Locate the cell with the specified text and output its (X, Y) center coordinate. 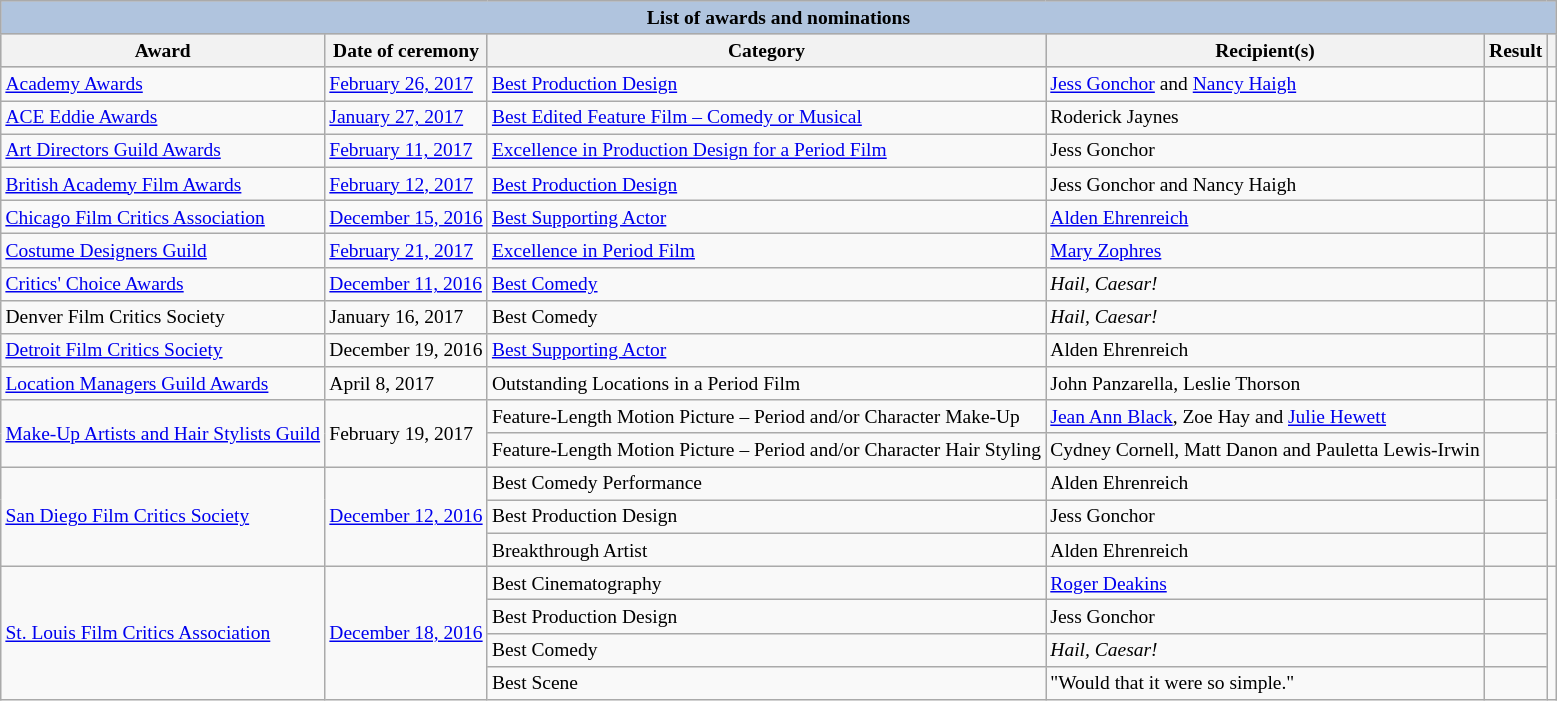
February 21, 2017 (406, 250)
Best Comedy Performance (766, 484)
January 27, 2017 (406, 118)
Date of ceremony (406, 50)
Chicago Film Critics Association (163, 216)
Make-Up Artists and Hair Stylists Guild (163, 434)
December 19, 2016 (406, 350)
St. Louis Film Critics Association (163, 634)
Excellence in Period Film (766, 250)
British Academy Film Awards (163, 184)
February 19, 2017 (406, 434)
Feature-Length Motion Picture – Period and/or Character Hair Styling (766, 450)
Denver Film Critics Society (163, 316)
Jean Ann Black, Zoe Hay and Julie Hewett (1266, 416)
April 8, 2017 (406, 384)
Mary Zophres (1266, 250)
Academy Awards (163, 84)
ACE Eddie Awards (163, 118)
Best Scene (766, 682)
Costume Designers Guild (163, 250)
Critics' Choice Awards (163, 284)
Breakthrough Artist (766, 550)
February 11, 2017 (406, 150)
February 12, 2017 (406, 184)
Result (1515, 50)
Detroit Film Critics Society (163, 350)
John Panzarella, Leslie Thorson (1266, 384)
Roger Deakins (1266, 584)
Best Cinematography (766, 584)
December 18, 2016 (406, 634)
Category (766, 50)
Location Managers Guild Awards (163, 384)
Art Directors Guild Awards (163, 150)
February 26, 2017 (406, 84)
Best Edited Feature Film – Comedy or Musical (766, 118)
San Diego Film Critics Society (163, 517)
Award (163, 50)
December 15, 2016 (406, 216)
Recipient(s) (1266, 50)
January 16, 2017 (406, 316)
Feature-Length Motion Picture – Period and/or Character Make-Up (766, 416)
List of awards and nominations (778, 18)
Excellence in Production Design for a Period Film (766, 150)
December 12, 2016 (406, 517)
December 11, 2016 (406, 284)
Cydney Cornell, Matt Danon and Pauletta Lewis-Irwin (1266, 450)
"Would that it were so simple." (1266, 682)
Outstanding Locations in a Period Film (766, 384)
Roderick Jaynes (1266, 118)
